For the text-containing cell, return its midpoint in (x, y) coordinate format. 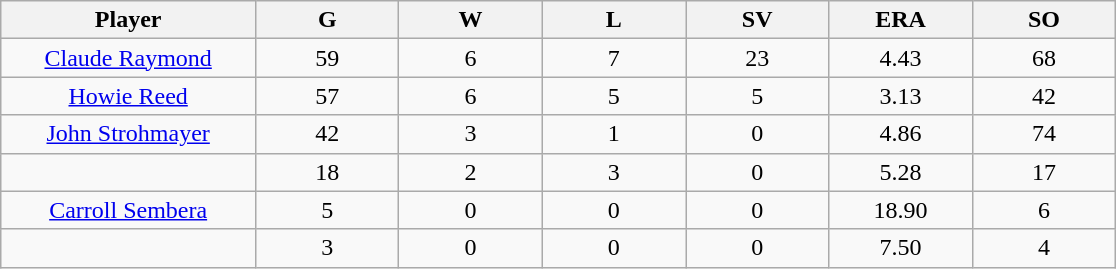
74 (1044, 134)
Player (128, 20)
23 (758, 58)
Howie Reed (128, 96)
SO (1044, 20)
ERA (900, 20)
7.50 (900, 248)
4.86 (900, 134)
G (328, 20)
SV (758, 20)
1 (614, 134)
18 (328, 172)
18.90 (900, 210)
Claude Raymond (128, 58)
2 (470, 172)
17 (1044, 172)
59 (328, 58)
57 (328, 96)
L (614, 20)
4.43 (900, 58)
7 (614, 58)
68 (1044, 58)
John Strohmayer (128, 134)
5.28 (900, 172)
Carroll Sembera (128, 210)
4 (1044, 248)
W (470, 20)
3.13 (900, 96)
